Search for the cell housing the specified text and yield its [X, Y] center coordinate. 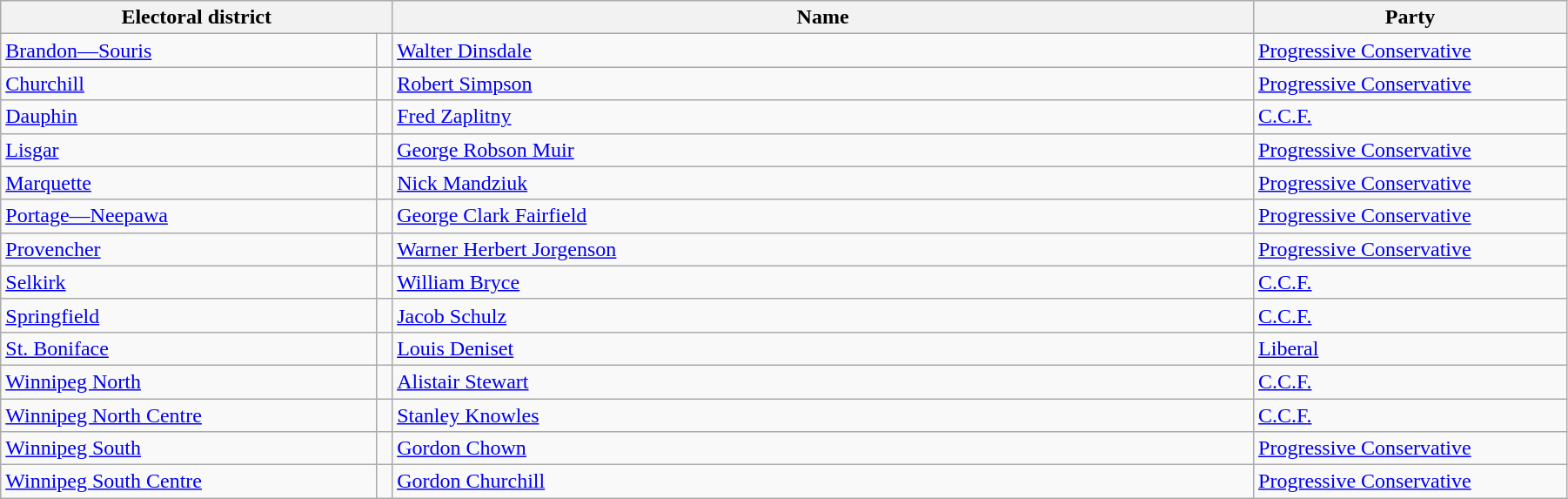
Winnipeg South Centre [189, 482]
Portage—Neepawa [189, 216]
Party [1411, 17]
Nick Mandziuk [823, 183]
Alistair Stewart [823, 381]
Marquette [189, 183]
Electoral district [197, 17]
Stanley Knowles [823, 415]
Dauphin [189, 117]
Robert Simpson [823, 84]
Gordon Chown [823, 448]
Selkirk [189, 282]
Jacob Schulz [823, 315]
Winnipeg South [189, 448]
George Robson Muir [823, 150]
Fred Zaplitny [823, 117]
Warner Herbert Jorgenson [823, 249]
Winnipeg North Centre [189, 415]
Springfield [189, 315]
Winnipeg North [189, 381]
Liberal [1411, 348]
St. Boniface [189, 348]
Lisgar [189, 150]
Louis Deniset [823, 348]
Provencher [189, 249]
Brandon—Souris [189, 51]
George Clark Fairfield [823, 216]
Name [823, 17]
Churchill [189, 84]
Walter Dinsdale [823, 51]
Gordon Churchill [823, 482]
William Bryce [823, 282]
